Provide the (x, y) coordinate of the cell's center where the given text is located.  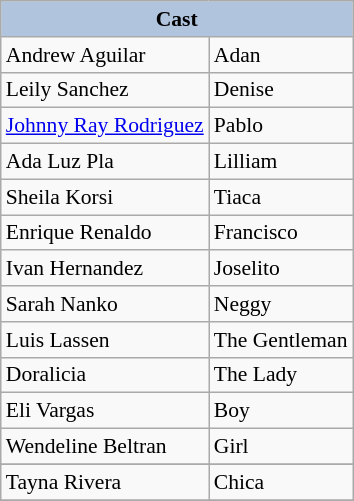
Neggy (281, 304)
Johnny Ray Rodriguez (105, 126)
Ada Luz Pla (105, 162)
Tayna Rivera (105, 482)
Francisco (281, 233)
Sheila Korsi (105, 197)
Joselito (281, 269)
Denise (281, 90)
Girl (281, 447)
Cast (177, 19)
Andrew Aguilar (105, 55)
Lilliam (281, 162)
Eli Vargas (105, 411)
Doralicia (105, 375)
Leily Sanchez (105, 90)
The Gentleman (281, 340)
Wendeline Beltran (105, 447)
Boy (281, 411)
Chica (281, 482)
Adan (281, 55)
Pablo (281, 126)
Tiaca (281, 197)
The Lady (281, 375)
Luis Lassen (105, 340)
Sarah Nanko (105, 304)
Ivan Hernandez (105, 269)
Enrique Renaldo (105, 233)
